Identify which cell holds the provided text, then report its [X, Y] central coordinate. 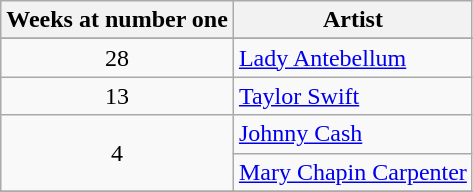
Mary Chapin Carpenter [352, 172]
Weeks at number one [118, 20]
13 [118, 96]
4 [118, 153]
Taylor Swift [352, 96]
28 [118, 58]
Lady Antebellum [352, 58]
Johnny Cash [352, 134]
Artist [352, 20]
